Detect which cell encompasses the target text, then output its (X, Y) center coordinate. 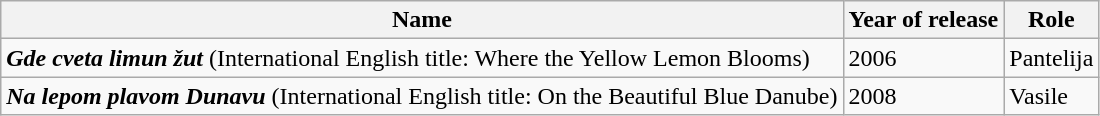
Year of release (924, 20)
Name (422, 20)
Na lepom plavom Dunavu (International English title: On the Beautiful Blue Danube) (422, 96)
2006 (924, 58)
Vasile (1052, 96)
Role (1052, 20)
Gde cveta limun žut (International English title: Where the Yellow Lemon Blooms) (422, 58)
2008 (924, 96)
Pantelija (1052, 58)
